Provide the [x, y] coordinate of the cell's center where the given text is located.  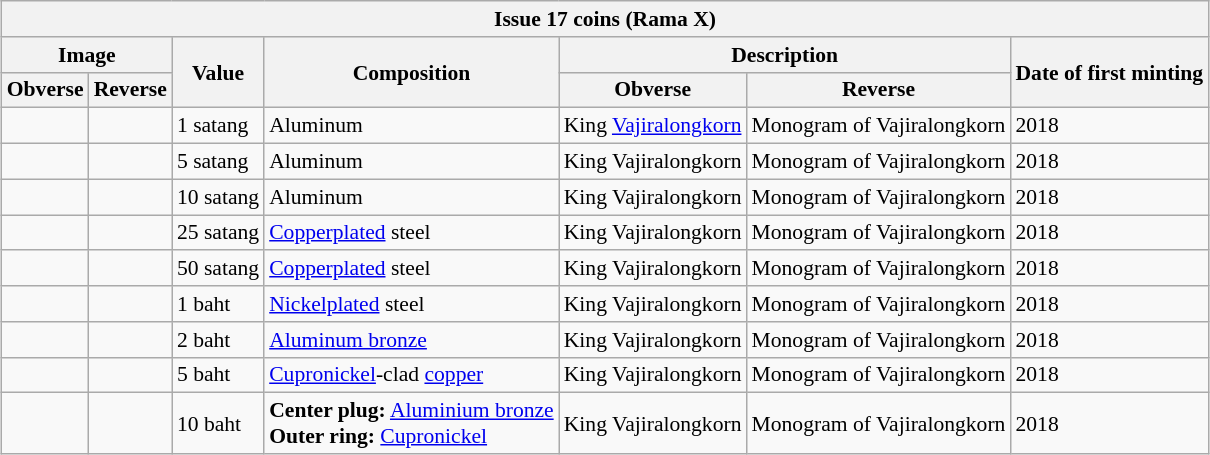
10 satang [218, 197]
Description [785, 55]
10 baht [218, 424]
Image [87, 55]
Nickelplated steel [412, 304]
Composition [412, 72]
1 satang [218, 126]
Cupronickel-clad copper [412, 375]
25 satang [218, 233]
Value [218, 72]
50 satang [218, 269]
5 satang [218, 162]
Center plug: Aluminium bronzeOuter ring: Cupronickel [412, 424]
5 baht [218, 375]
Date of first minting [1109, 72]
1 baht [218, 304]
Aluminum bronze [412, 340]
2 baht [218, 340]
Issue 17 coins (Rama X) [605, 19]
